Extract the (x, y) coordinate from the center of the cell holding the provided text.  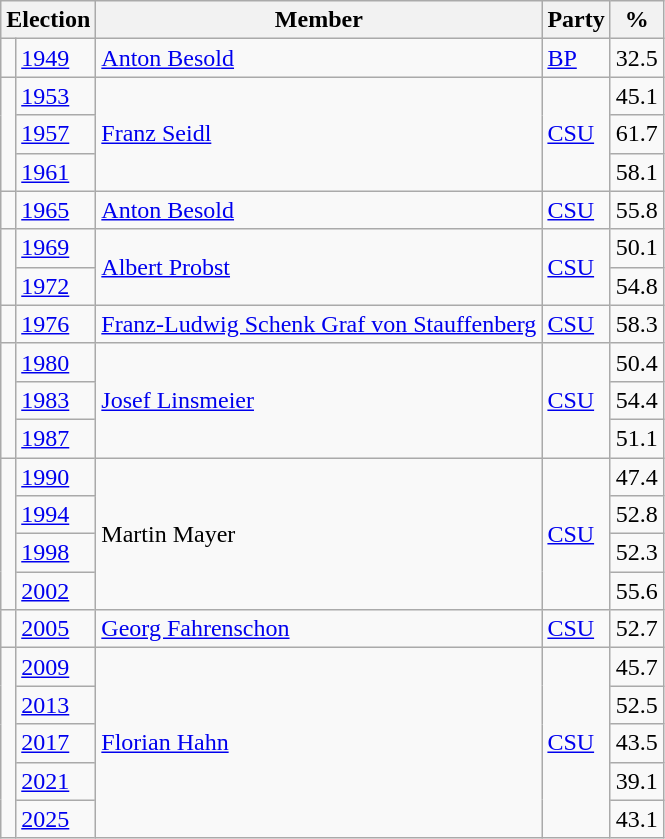
Party (576, 20)
52.8 (636, 515)
52.5 (636, 705)
2009 (56, 667)
Florian Hahn (319, 743)
1972 (56, 286)
61.7 (636, 134)
1983 (56, 400)
51.1 (636, 438)
2005 (56, 629)
1980 (56, 362)
1987 (56, 438)
1976 (56, 324)
1965 (56, 210)
Franz Seidl (319, 134)
50.1 (636, 248)
1957 (56, 134)
Martin Mayer (319, 534)
Election (48, 20)
43.1 (636, 819)
% (636, 20)
32.5 (636, 58)
47.4 (636, 477)
1990 (56, 477)
1998 (56, 553)
55.6 (636, 591)
58.3 (636, 324)
50.4 (636, 362)
43.5 (636, 743)
58.1 (636, 172)
Georg Fahrenschon (319, 629)
2025 (56, 819)
1961 (56, 172)
54.8 (636, 286)
2013 (56, 705)
Josef Linsmeier (319, 400)
Franz-Ludwig Schenk Graf von Stauffenberg (319, 324)
2021 (56, 781)
Albert Probst (319, 267)
BP (576, 58)
45.1 (636, 96)
1994 (56, 515)
2017 (56, 743)
39.1 (636, 781)
2002 (56, 591)
55.8 (636, 210)
Member (319, 20)
52.7 (636, 629)
1949 (56, 58)
52.3 (636, 553)
1953 (56, 96)
1969 (56, 248)
45.7 (636, 667)
54.4 (636, 400)
